Pinpoint the cell where the given text exists, returning its [X, Y] midpoint coordinate. 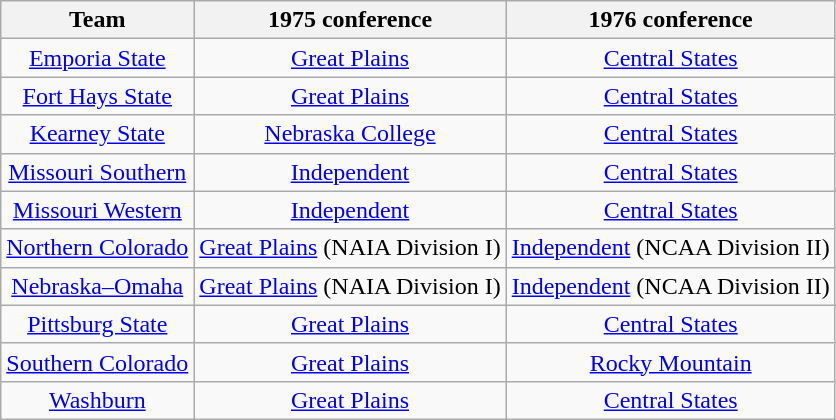
Kearney State [98, 134]
Fort Hays State [98, 96]
Nebraska College [350, 134]
Rocky Mountain [670, 362]
Emporia State [98, 58]
Missouri Western [98, 210]
Pittsburg State [98, 324]
Southern Colorado [98, 362]
1975 conference [350, 20]
Washburn [98, 400]
1976 conference [670, 20]
Team [98, 20]
Northern Colorado [98, 248]
Missouri Southern [98, 172]
Nebraska–Omaha [98, 286]
